Detect which cell encompasses the target text, then output its [x, y] center coordinate. 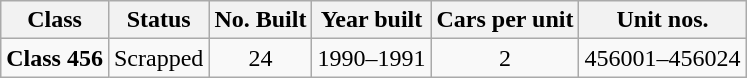
Status [158, 20]
Class 456 [55, 58]
Scrapped [158, 58]
456001–456024 [662, 58]
Class [55, 20]
No. Built [260, 20]
24 [260, 58]
Cars per unit [505, 20]
Year built [372, 20]
2 [505, 58]
Unit nos. [662, 20]
1990–1991 [372, 58]
